Provide the [x, y] coordinate of the cell's center where the given text is located.  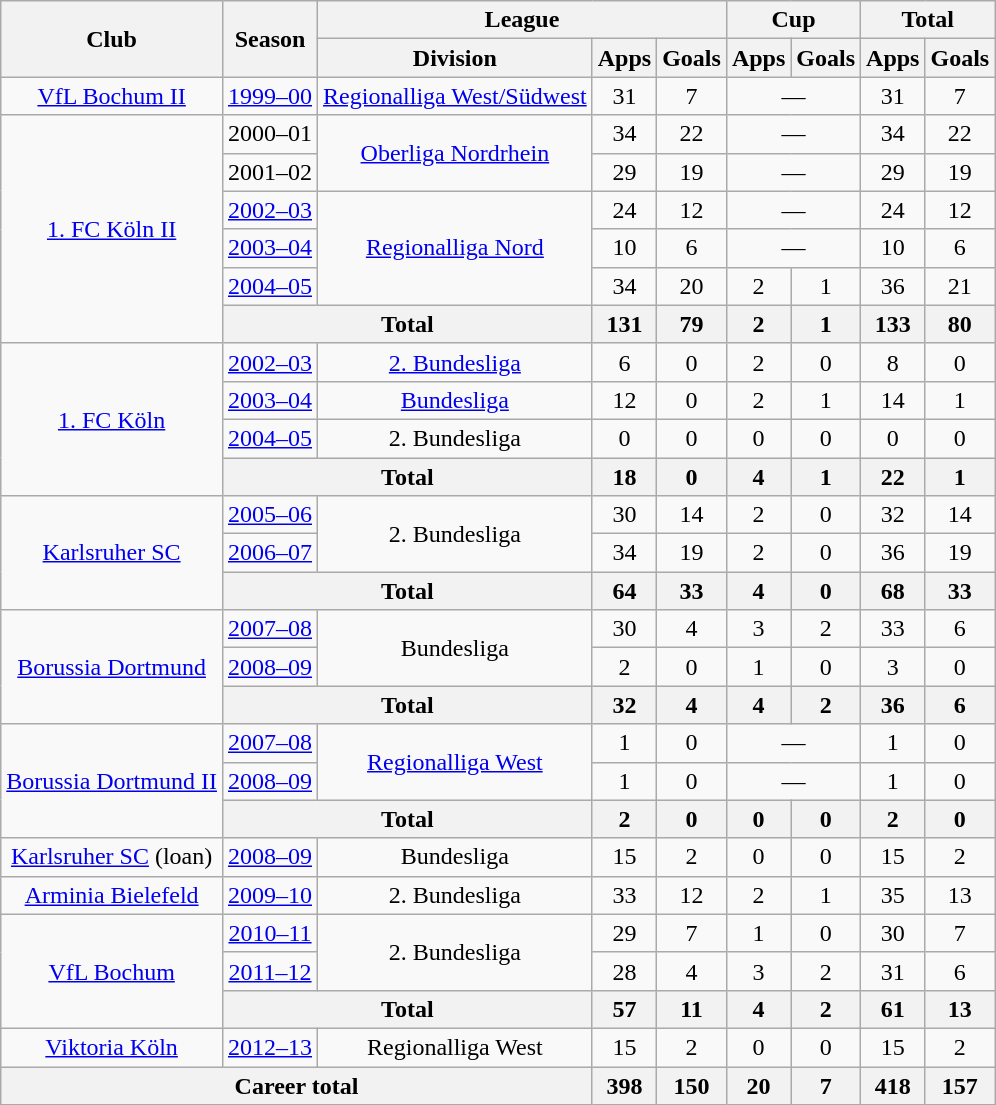
1. FC Köln II [112, 229]
Cup [793, 20]
2000–01 [270, 134]
1999–00 [270, 96]
8 [893, 362]
Career total [296, 1085]
Arminia Bielefeld [112, 895]
418 [893, 1085]
64 [624, 591]
68 [893, 591]
Oberliga Nordrhein [456, 153]
Season [270, 39]
157 [960, 1085]
Borussia Dortmund II [112, 781]
2012–13 [270, 1047]
Karlsruher SC (loan) [112, 857]
Division [456, 58]
2009–10 [270, 895]
80 [960, 324]
VfL Bochum II [112, 96]
Borussia Dortmund [112, 667]
1. FC Köln [112, 419]
150 [692, 1085]
35 [893, 895]
133 [893, 324]
2010–11 [270, 933]
Karlsruher SC [112, 553]
Club [112, 39]
61 [893, 1009]
Viktoria Köln [112, 1047]
21 [960, 286]
79 [692, 324]
Regionalliga Nord [456, 248]
2011–12 [270, 971]
VfL Bochum [112, 971]
League [522, 20]
57 [624, 1009]
11 [692, 1009]
2001–02 [270, 172]
Regionalliga West/Südwest [456, 96]
2006–07 [270, 553]
18 [624, 477]
398 [624, 1085]
2005–06 [270, 515]
131 [624, 324]
28 [624, 971]
